Determine the [x, y] coordinate at the center of the cell enclosing the given text.  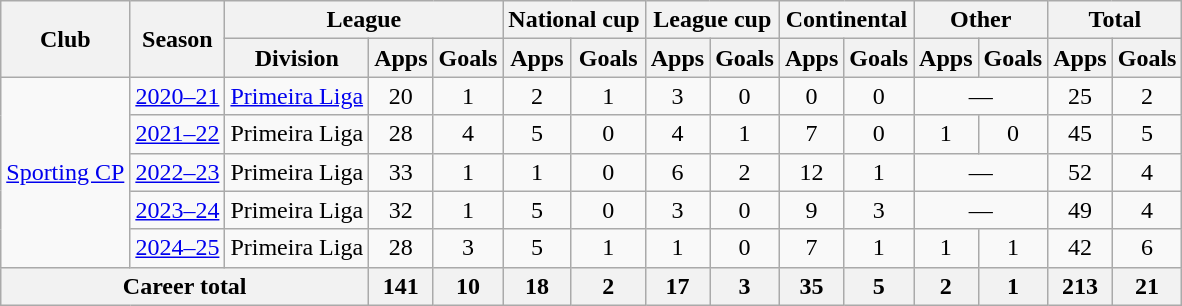
Season [178, 39]
Total [1115, 20]
Other [981, 20]
Continental [846, 20]
213 [1080, 286]
Division [297, 58]
10 [468, 286]
2020–21 [178, 96]
National cup [574, 20]
42 [1080, 248]
21 [1147, 286]
Sporting CP [66, 172]
25 [1080, 96]
52 [1080, 172]
18 [537, 286]
17 [677, 286]
Career total [185, 286]
2024–25 [178, 248]
141 [401, 286]
12 [811, 172]
49 [1080, 210]
League cup [712, 20]
2023–24 [178, 210]
45 [1080, 134]
2022–23 [178, 172]
33 [401, 172]
20 [401, 96]
32 [401, 210]
9 [811, 210]
League [364, 20]
Club [66, 39]
35 [811, 286]
2021–22 [178, 134]
